Return the [X, Y] coordinate for the center point of the cell that contains the specified text.  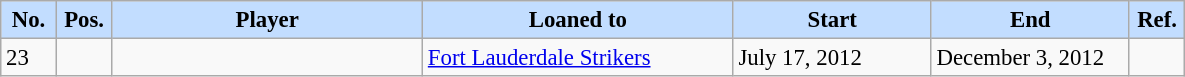
End [1030, 20]
July 17, 2012 [832, 58]
Loaned to [578, 20]
December 3, 2012 [1030, 58]
Fort Lauderdale Strikers [578, 58]
23 [29, 58]
Start [832, 20]
Pos. [84, 20]
Player [268, 20]
No. [29, 20]
Ref. [1157, 20]
